Extract the (X, Y) coordinate from the center of the cell holding the provided text.  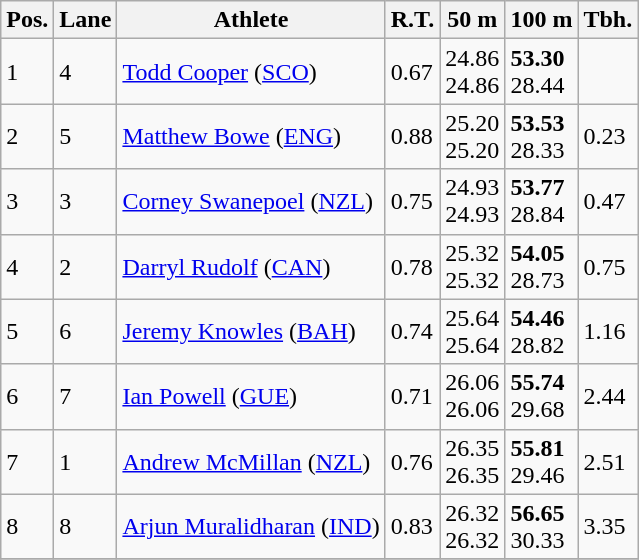
25.6425.64 (472, 332)
0.67 (412, 72)
26.0626.06 (472, 396)
0.23 (608, 136)
R.T. (412, 20)
2.44 (608, 396)
2.51 (608, 462)
1.16 (608, 332)
Lane (86, 20)
0.76 (412, 462)
Tbh. (608, 20)
Arjun Muralidharan (IND) (251, 526)
Matthew Bowe (ENG) (251, 136)
54.4628.82 (542, 332)
Ian Powell (GUE) (251, 396)
24.9324.93 (472, 202)
25.3225.32 (472, 266)
0.88 (412, 136)
55.7429.68 (542, 396)
Todd Cooper (SCO) (251, 72)
0.74 (412, 332)
Darryl Rudolf (CAN) (251, 266)
53.5328.33 (542, 136)
100 m (542, 20)
56.6530.33 (542, 526)
26.3526.35 (472, 462)
Corney Swanepoel (NZL) (251, 202)
25.2025.20 (472, 136)
50 m (472, 20)
26.3226.32 (472, 526)
54.0528.73 (542, 266)
24.8624.86 (472, 72)
55.8129.46 (542, 462)
53.7728.84 (542, 202)
Andrew McMillan (NZL) (251, 462)
Jeremy Knowles (BAH) (251, 332)
0.47 (608, 202)
0.71 (412, 396)
0.83 (412, 526)
Athlete (251, 20)
3.35 (608, 526)
53.3028.44 (542, 72)
Pos. (28, 20)
0.78 (412, 266)
